Find where the given text appears and provide that cell's center as [X, Y] coordinate. 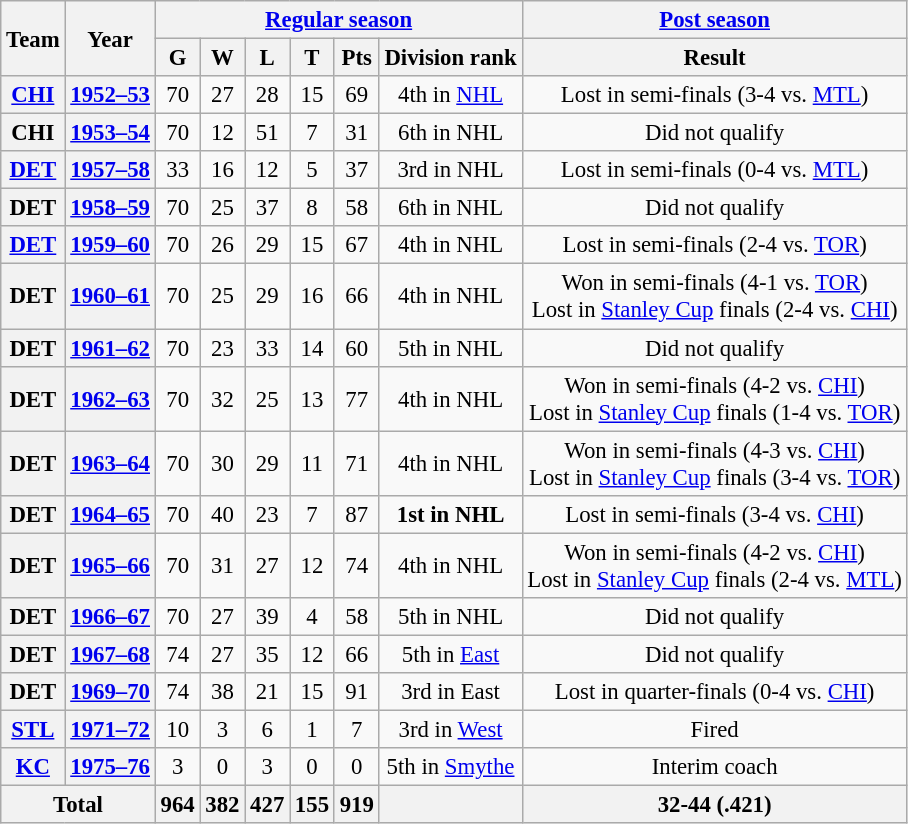
Lost in semi-finals (0-4 vs. MTL) [714, 170]
Total [78, 805]
W [222, 58]
Lost in quarter-finals (0-4 vs. CHI) [714, 692]
6 [268, 729]
964 [178, 805]
1959–60 [110, 245]
13 [312, 398]
Won in semi-finals (4-3 vs. CHI) Lost in Stanley Cup finals (3-4 vs. TOR) [714, 464]
Year [110, 38]
1967–68 [110, 654]
Regular season [338, 20]
69 [356, 95]
1961–62 [110, 348]
71 [356, 464]
4 [312, 617]
5th in East [450, 654]
1962–63 [110, 398]
Lost in semi-finals (3-4 vs. MTL) [714, 95]
1952–53 [110, 95]
155 [312, 805]
51 [268, 133]
1953–54 [110, 133]
T [312, 58]
11 [312, 464]
1 [312, 729]
3rd in NHL [450, 170]
Fired [714, 729]
87 [356, 514]
427 [268, 805]
67 [356, 245]
10 [178, 729]
Won in semi-finals (4-2 vs. CHI) Lost in Stanley Cup finals (2-4 vs. MTL) [714, 566]
35 [268, 654]
KC [33, 767]
Result [714, 58]
38 [222, 692]
40 [222, 514]
1966–67 [110, 617]
1957–58 [110, 170]
Lost in semi-finals (2-4 vs. TOR) [714, 245]
382 [222, 805]
21 [268, 692]
Division rank [450, 58]
1965–66 [110, 566]
1975–76 [110, 767]
919 [356, 805]
1st in NHL [450, 514]
26 [222, 245]
1971–72 [110, 729]
5 [312, 170]
STL [33, 729]
Won in semi-finals (4-2 vs. CHI) Lost in Stanley Cup finals (1-4 vs. TOR) [714, 398]
Post season [714, 20]
60 [356, 348]
Won in semi-finals (4-1 vs. TOR) Lost in Stanley Cup finals (2-4 vs. CHI) [714, 296]
Team [33, 38]
32-44 (.421) [714, 805]
1958–59 [110, 208]
14 [312, 348]
5th in Smythe [450, 767]
28 [268, 95]
91 [356, 692]
Interim coach [714, 767]
32 [222, 398]
8 [312, 208]
1960–61 [110, 296]
3rd in West [450, 729]
Lost in semi-finals (3-4 vs. CHI) [714, 514]
39 [268, 617]
1964–65 [110, 514]
30 [222, 464]
77 [356, 398]
1969–70 [110, 692]
G [178, 58]
Pts [356, 58]
L [268, 58]
3rd in East [450, 692]
1963–64 [110, 464]
